Scan for the cell matching the given text and deliver its [x, y] coordinate at center. 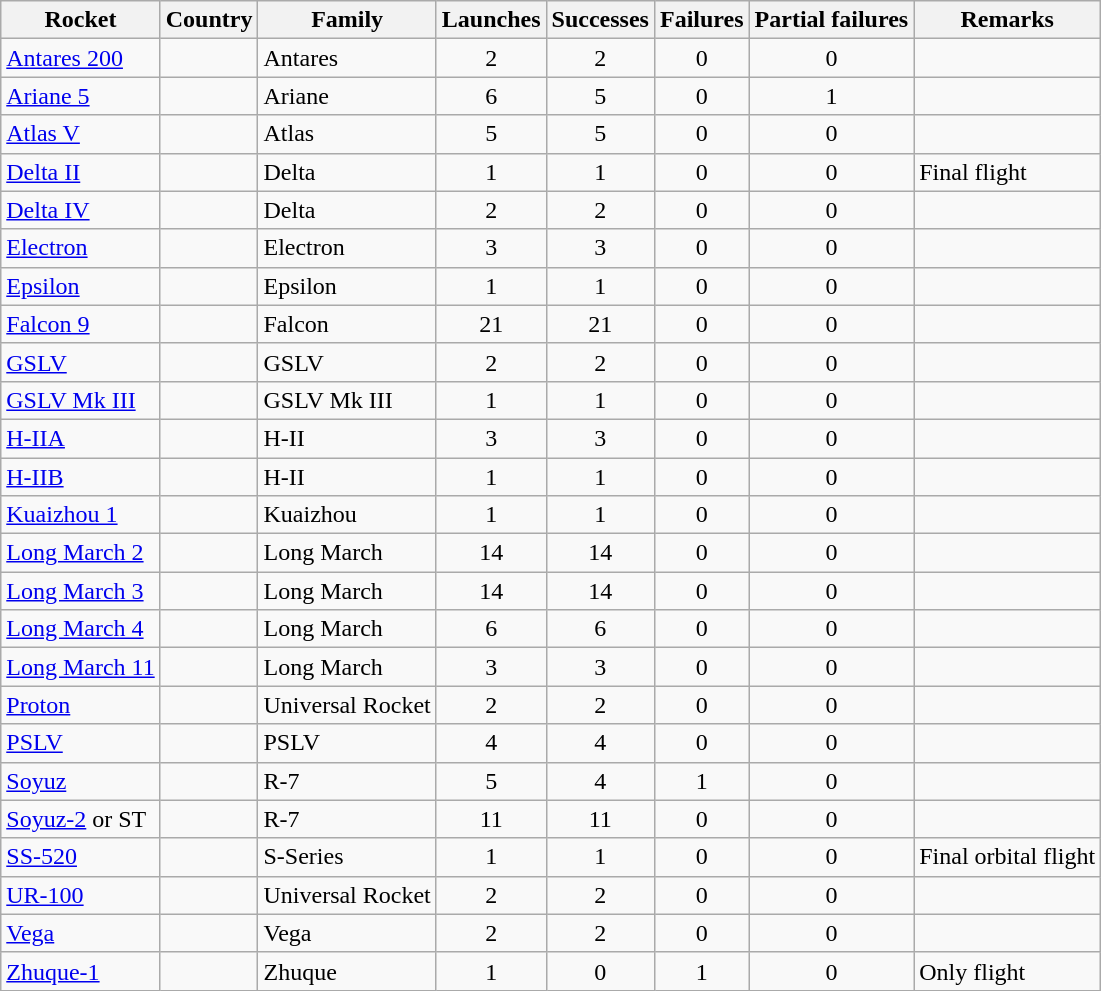
Ariane [347, 96]
Soyuz [80, 781]
Long March 3 [80, 591]
Partial failures [832, 20]
Soyuz-2 or ST [80, 819]
Long March 11 [80, 667]
Long March 2 [80, 553]
Family [347, 20]
Final flight [1008, 172]
H-IIA [80, 438]
Successes [600, 20]
Launches [491, 20]
Delta IV [80, 210]
Proton [80, 705]
Zhuque [347, 971]
Only flight [1008, 971]
Zhuque-1 [80, 971]
Falcon [347, 324]
S-Series [347, 857]
Kuaizhou [347, 515]
Ariane 5 [80, 96]
H-IIB [80, 477]
Remarks [1008, 20]
Atlas [347, 134]
Atlas V [80, 134]
Antares 200 [80, 58]
Falcon 9 [80, 324]
Final orbital flight [1008, 857]
Antares [347, 58]
Country [209, 20]
Kuaizhou 1 [80, 515]
Rocket [80, 20]
UR-100 [80, 895]
Long March 4 [80, 629]
Delta II [80, 172]
Failures [702, 20]
SS-520 [80, 857]
